Provide the [x, y] coordinate of the cell's center where the given text is located.  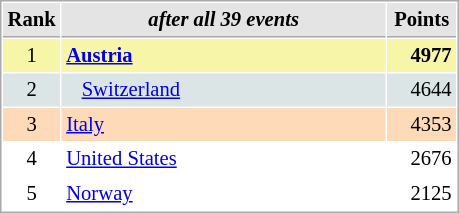
2676 [422, 158]
Italy [224, 124]
Rank [32, 20]
3 [32, 124]
Switzerland [224, 90]
4353 [422, 124]
Points [422, 20]
United States [224, 158]
1 [32, 56]
after all 39 events [224, 20]
5 [32, 194]
4644 [422, 90]
4 [32, 158]
2 [32, 90]
Norway [224, 194]
2125 [422, 194]
4977 [422, 56]
Austria [224, 56]
